Return [X, Y] of the center of cell containing provided text 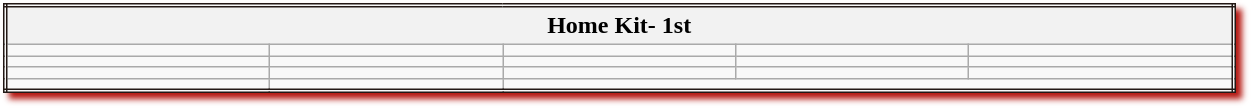
Home Kit- 1st [619, 25]
